Locate the cell with the specified text and output its [X, Y] center coordinate. 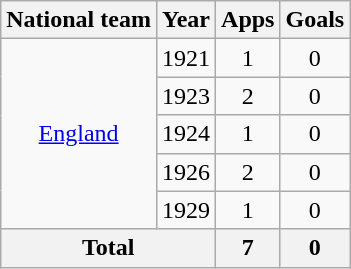
Goals [315, 20]
Apps [248, 20]
1923 [186, 96]
England [79, 134]
1926 [186, 172]
1921 [186, 58]
1929 [186, 210]
Total [108, 248]
1924 [186, 134]
Year [186, 20]
7 [248, 248]
National team [79, 20]
